Determine the [X, Y] coordinate at the center of the cell enclosing the given text.  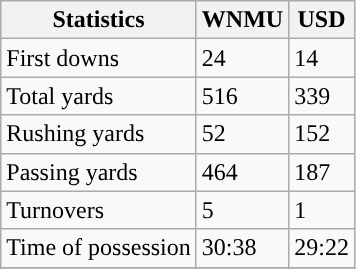
24 [242, 58]
First downs [99, 58]
WNMU [242, 20]
14 [322, 58]
Passing yards [99, 172]
1 [322, 210]
Time of possession [99, 248]
Total yards [99, 96]
Rushing yards [99, 134]
5 [242, 210]
339 [322, 96]
29:22 [322, 248]
USD [322, 20]
30:38 [242, 248]
52 [242, 134]
152 [322, 134]
464 [242, 172]
516 [242, 96]
Turnovers [99, 210]
187 [322, 172]
Statistics [99, 20]
